For the text-containing cell, return its midpoint in [x, y] coordinate format. 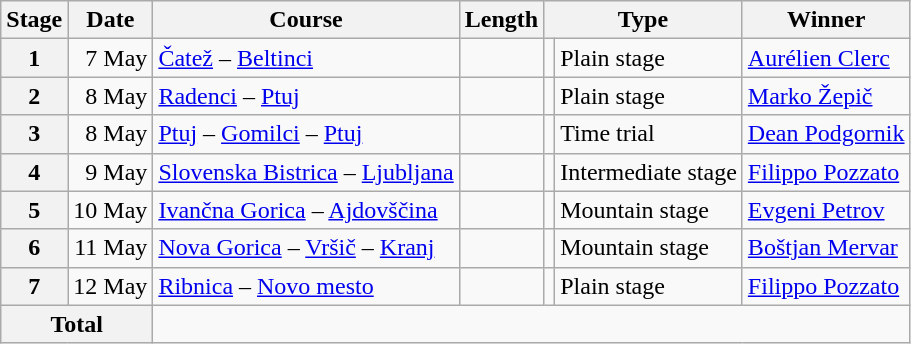
Boštjan Mervar [826, 248]
Course [306, 20]
Length [501, 20]
7 [34, 286]
Time trial [649, 134]
4 [34, 172]
Radenci – Ptuj [306, 96]
Marko Žepič [826, 96]
7 May [110, 58]
1 [34, 58]
Stage [34, 20]
10 May [110, 210]
Nova Gorica – Vršič – Kranj [306, 248]
Type [644, 20]
Ribnica – Novo mesto [306, 286]
Aurélien Clerc [826, 58]
Evgeni Petrov [826, 210]
5 [34, 210]
Dean Podgornik [826, 134]
Date [110, 20]
11 May [110, 248]
Slovenska Bistrica – Ljubljana [306, 172]
Ptuj – Gomilci – Ptuj [306, 134]
9 May [110, 172]
Winner [826, 20]
Ivančna Gorica – Ajdovščina [306, 210]
2 [34, 96]
Total [77, 324]
12 May [110, 286]
6 [34, 248]
3 [34, 134]
Intermediate stage [649, 172]
Čatež – Beltinci [306, 58]
